Pinpoint the cell where the given text exists, returning its (x, y) midpoint coordinate. 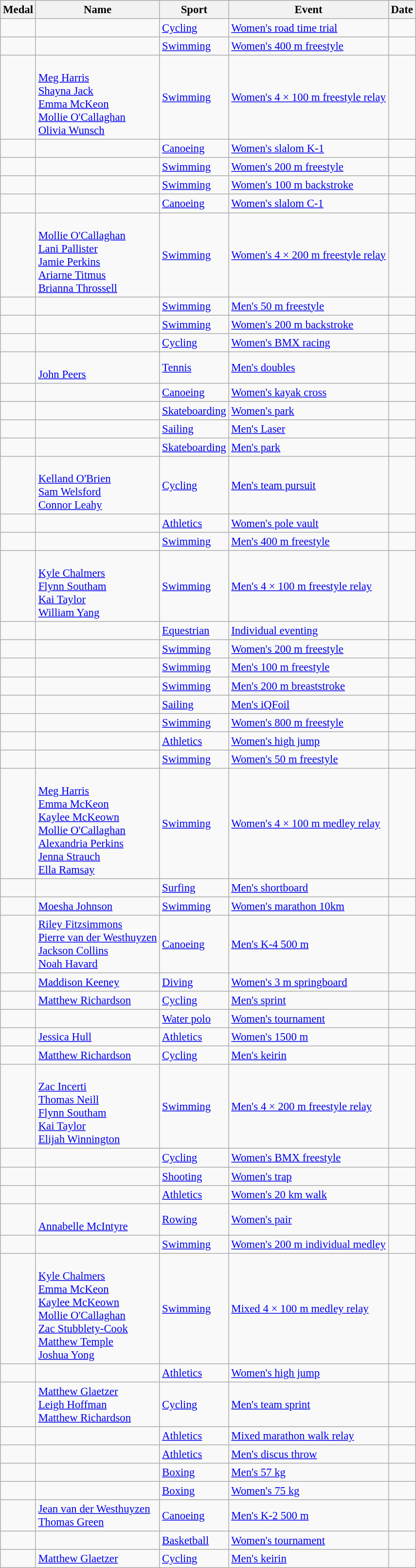
Maddison Keeney (97, 982)
Men's 200 m breaststroke (308, 686)
Women's road time trial (308, 28)
Women's 4 × 100 m medley relay (308, 823)
Women's kayak cross (308, 393)
Kyle ChalmersFlynn SouthamKai TaylorWilliam Yang (97, 586)
Men's 100 m freestyle (308, 668)
Individual eventing (308, 631)
Mixed 4 × 100 m medley relay (308, 1308)
Women's 4 × 200 m freestyle relay (308, 255)
Date (402, 10)
Men's team pursuit (308, 485)
Women's 100 m backstroke (308, 186)
Men's 4 × 100 m freestyle relay (308, 586)
Women's BMX racing (308, 342)
Rowing (194, 1220)
Kelland O'BrienSam WelsfordConnor Leahy (97, 485)
Women's BMX freestyle (308, 1158)
Women's 200 m backstroke (308, 324)
Kyle ChalmersEmma McKeonKaylee McKeownMollie O'CallaghanZac Stubblety-CookMatthew TempleJoshua Yong (97, 1308)
Men's doubles (308, 367)
Men's 50 m freestyle (308, 306)
Men's Laser (308, 429)
Equestrian (194, 631)
Annabelle McIntyre (97, 1220)
Men's shortboard (308, 888)
Women's 3 m springboard (308, 982)
Moesha Johnson (97, 906)
Women's 1500 m (308, 1037)
Matthew GlaetzerLeigh HoffmanMatthew Richardson (97, 1404)
Women's 200 m individual medley (308, 1244)
Zac IncertiThomas NeillFlynn SouthamKai TaylorElijah Winnington (97, 1107)
Mollie O'CallaghanLani PallisterJamie PerkinsAriarne TitmusBrianna Throssell (97, 255)
Men's 4 × 200 m freestyle relay (308, 1107)
Women's park (308, 411)
Riley FitzsimmonsPierre van der WesthuyzenJackson CollinsNoah Havard (97, 944)
Mixed marathon walk relay (308, 1436)
Tennis (194, 367)
Women's 50 m freestyle (308, 759)
Men's 57 kg (308, 1473)
Women's 400 m freestyle (308, 46)
Women's slalom C-1 (308, 204)
Name (97, 10)
Event (308, 10)
Meg HarrisShayna JackEmma McKeonMollie O'CallaghanOlivia Wunsch (97, 97)
Women's 800 m freestyle (308, 722)
Men's park (308, 447)
Men's team sprint (308, 1404)
Men's sprint (308, 1001)
Matthew Glaetzer (97, 1559)
Surfing (194, 888)
Jean van der WesthuyzenThomas Green (97, 1516)
Women's pair (308, 1220)
Women's 20 km walk (308, 1194)
Meg HarrisEmma McKeonKaylee McKeownMollie O'CallaghanAlexandria PerkinsJenna StrauchElla Ramsay (97, 823)
Women's 75 kg (308, 1491)
Women's marathon 10km (308, 906)
Women's trap (308, 1176)
Sport (194, 10)
Basketball (194, 1541)
Men's K-2 500 m (308, 1516)
Water polo (194, 1019)
Women's 4 × 100 m freestyle relay (308, 97)
Men's 400 m freestyle (308, 542)
Men's discus throw (308, 1454)
Men's K-4 500 m (308, 944)
Women's pole vault (308, 524)
Jessica Hull (97, 1037)
Shooting (194, 1176)
Women's slalom K-1 (308, 149)
John Peers (97, 367)
Diving (194, 982)
Men's iQFoil (308, 704)
Medal (18, 10)
